Provide the (x, y) coordinate of the cell's center where the given text is located.  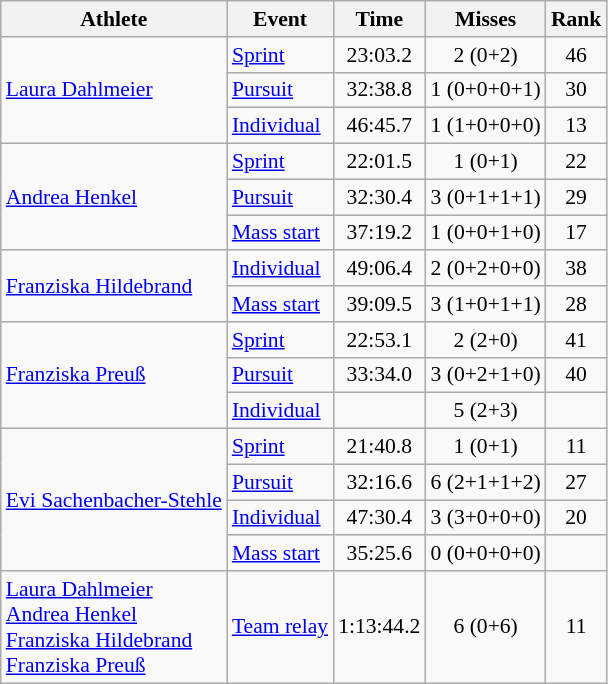
20 (576, 518)
49:06.4 (379, 269)
29 (576, 197)
39:09.5 (379, 304)
Rank (576, 19)
1 (1+0+0+0) (485, 126)
6 (2+1+1+2) (485, 482)
5 (2+3) (485, 411)
47:30.4 (379, 518)
32:30.4 (379, 197)
Evi Sachenbacher-Stehle (114, 500)
3 (3+0+0+0) (485, 518)
22:01.5 (379, 162)
3 (0+1+1+1) (485, 197)
41 (576, 340)
2 (0+2+0+0) (485, 269)
Laura Dahlmeier (114, 90)
Andrea Henkel (114, 198)
0 (0+0+0+0) (485, 554)
Laura DahlmeierAndrea HenkelFranziska HildebrandFranziska Preuß (114, 627)
23:03.2 (379, 55)
40 (576, 375)
22 (576, 162)
Franziska Hildebrand (114, 286)
Athlete (114, 19)
3 (1+0+1+1) (485, 304)
27 (576, 482)
22:53.1 (379, 340)
3 (0+2+1+0) (485, 375)
1 (0+0+1+0) (485, 233)
32:38.8 (379, 90)
Event (280, 19)
28 (576, 304)
2 (0+2) (485, 55)
2 (2+0) (485, 340)
35:25.6 (379, 554)
38 (576, 269)
32:16.6 (379, 482)
46:45.7 (379, 126)
46 (576, 55)
30 (576, 90)
Franziska Preuß (114, 376)
21:40.8 (379, 447)
37:19.2 (379, 233)
6 (0+6) (485, 627)
Team relay (280, 627)
33:34.0 (379, 375)
Time (379, 19)
17 (576, 233)
13 (576, 126)
Misses (485, 19)
1:13:44.2 (379, 627)
1 (0+0+0+1) (485, 90)
